Provide the (x, y) coordinate of the cell's center where the given text is located.  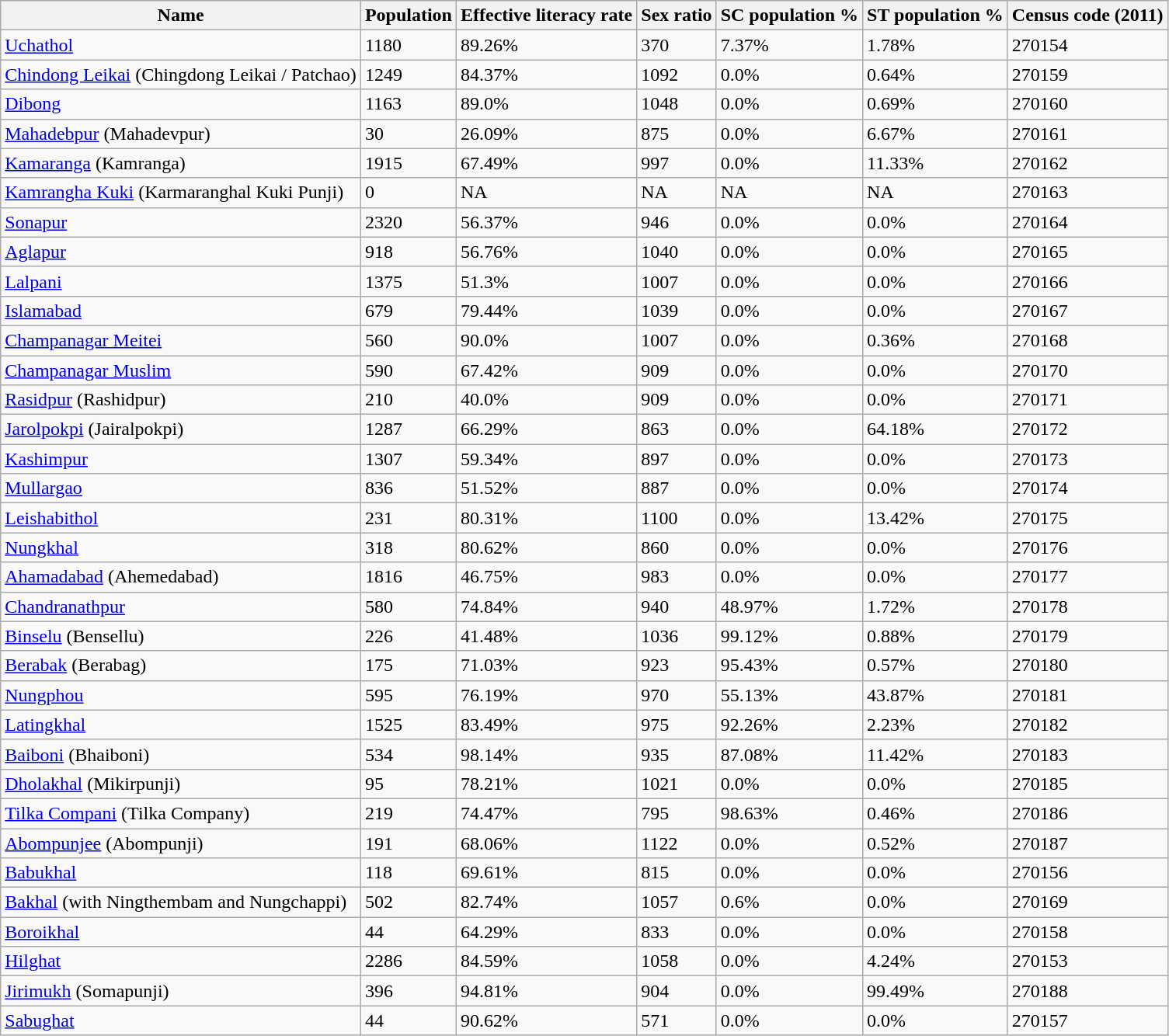
270159 (1087, 75)
80.31% (546, 518)
11.33% (935, 163)
318 (409, 548)
875 (677, 134)
Abompunjee (Abompunji) (181, 843)
940 (677, 607)
89.0% (546, 104)
7.37% (789, 45)
Boroikhal (181, 932)
6.67% (935, 134)
1100 (677, 518)
1036 (677, 636)
Uchathol (181, 45)
571 (677, 1020)
26.09% (546, 134)
Chindong Leikai (Chingdong Leikai / Patchao) (181, 75)
1180 (409, 45)
Jarolpokpi (Jairalpokpi) (181, 429)
590 (409, 370)
89.26% (546, 45)
270182 (1087, 725)
1058 (677, 961)
226 (409, 636)
90.0% (546, 340)
175 (409, 666)
0 (409, 193)
975 (677, 725)
1021 (677, 784)
1915 (409, 163)
270187 (1087, 843)
502 (409, 902)
270156 (1087, 873)
904 (677, 991)
Kamrangha Kuki (Karmaranghal Kuki Punji) (181, 193)
2286 (409, 961)
79.44% (546, 311)
1525 (409, 725)
Kashimpur (181, 459)
67.49% (546, 163)
270166 (1087, 281)
64.29% (546, 932)
580 (409, 607)
270162 (1087, 163)
92.26% (789, 725)
219 (409, 813)
64.18% (935, 429)
ST population % (935, 16)
270167 (1087, 311)
270169 (1087, 902)
98.63% (789, 813)
Mahadebpur (Mahadevpur) (181, 134)
560 (409, 340)
13.42% (935, 518)
Nungkhal (181, 548)
1287 (409, 429)
Dholakhal (Mikirpunji) (181, 784)
270168 (1087, 340)
Aglapur (181, 252)
55.13% (789, 695)
370 (677, 45)
946 (677, 222)
11.42% (935, 754)
270171 (1087, 400)
Lalpani (181, 281)
Effective literacy rate (546, 16)
82.74% (546, 902)
1092 (677, 75)
76.19% (546, 695)
270153 (1087, 961)
1.72% (935, 607)
1122 (677, 843)
270179 (1087, 636)
270185 (1087, 784)
270154 (1087, 45)
Berabak (Berabag) (181, 666)
0.36% (935, 340)
270165 (1087, 252)
98.14% (546, 754)
270183 (1087, 754)
0.57% (935, 666)
191 (409, 843)
1048 (677, 104)
78.21% (546, 784)
679 (409, 311)
Kamaranga (Kamranga) (181, 163)
68.06% (546, 843)
80.62% (546, 548)
0.52% (935, 843)
270174 (1087, 488)
0.46% (935, 813)
51.52% (546, 488)
99.49% (935, 991)
1.78% (935, 45)
Bakhal (with Ningthembam and Nungchappi) (181, 902)
Dibong (181, 104)
94.81% (546, 991)
270188 (1087, 991)
84.59% (546, 961)
270170 (1087, 370)
Name (181, 16)
Chandranathpur (181, 607)
396 (409, 991)
270158 (1087, 932)
795 (677, 813)
SC population % (789, 16)
270178 (1087, 607)
Nungphou (181, 695)
270176 (1087, 548)
1163 (409, 104)
Mullargao (181, 488)
90.62% (546, 1020)
1039 (677, 311)
56.76% (546, 252)
Baiboni (Bhaiboni) (181, 754)
270177 (1087, 577)
1040 (677, 252)
970 (677, 695)
270164 (1087, 222)
51.3% (546, 281)
40.0% (546, 400)
Sonapur (181, 222)
66.29% (546, 429)
270173 (1087, 459)
Tilka Compani (Tilka Company) (181, 813)
Champanagar Muslim (181, 370)
887 (677, 488)
833 (677, 932)
87.08% (789, 754)
231 (409, 518)
860 (677, 548)
59.34% (546, 459)
Hilghat (181, 961)
0.64% (935, 75)
270175 (1087, 518)
118 (409, 873)
69.61% (546, 873)
983 (677, 577)
1375 (409, 281)
1249 (409, 75)
30 (409, 134)
270157 (1087, 1020)
270186 (1087, 813)
Latingkhal (181, 725)
270172 (1087, 429)
897 (677, 459)
935 (677, 754)
41.48% (546, 636)
Champanagar Meitei (181, 340)
1816 (409, 577)
56.37% (546, 222)
83.49% (546, 725)
99.12% (789, 636)
2.23% (935, 725)
Jirimukh (Somapunji) (181, 991)
84.37% (546, 75)
534 (409, 754)
Islamabad (181, 311)
210 (409, 400)
48.97% (789, 607)
0.6% (789, 902)
270163 (1087, 193)
918 (409, 252)
1057 (677, 902)
270161 (1087, 134)
Leishabithol (181, 518)
0.88% (935, 636)
Babukhal (181, 873)
Sabughat (181, 1020)
Sex ratio (677, 16)
74.47% (546, 813)
836 (409, 488)
Ahamadabad (Ahemedabad) (181, 577)
2320 (409, 222)
67.42% (546, 370)
Rasidpur (Rashidpur) (181, 400)
95 (409, 784)
4.24% (935, 961)
Binselu (Bensellu) (181, 636)
595 (409, 695)
270160 (1087, 104)
95.43% (789, 666)
270181 (1087, 695)
46.75% (546, 577)
270180 (1087, 666)
0.69% (935, 104)
997 (677, 163)
Census code (2011) (1087, 16)
815 (677, 873)
71.03% (546, 666)
863 (677, 429)
43.87% (935, 695)
1307 (409, 459)
74.84% (546, 607)
Population (409, 16)
923 (677, 666)
